Return (x, y) of the center of cell containing provided text 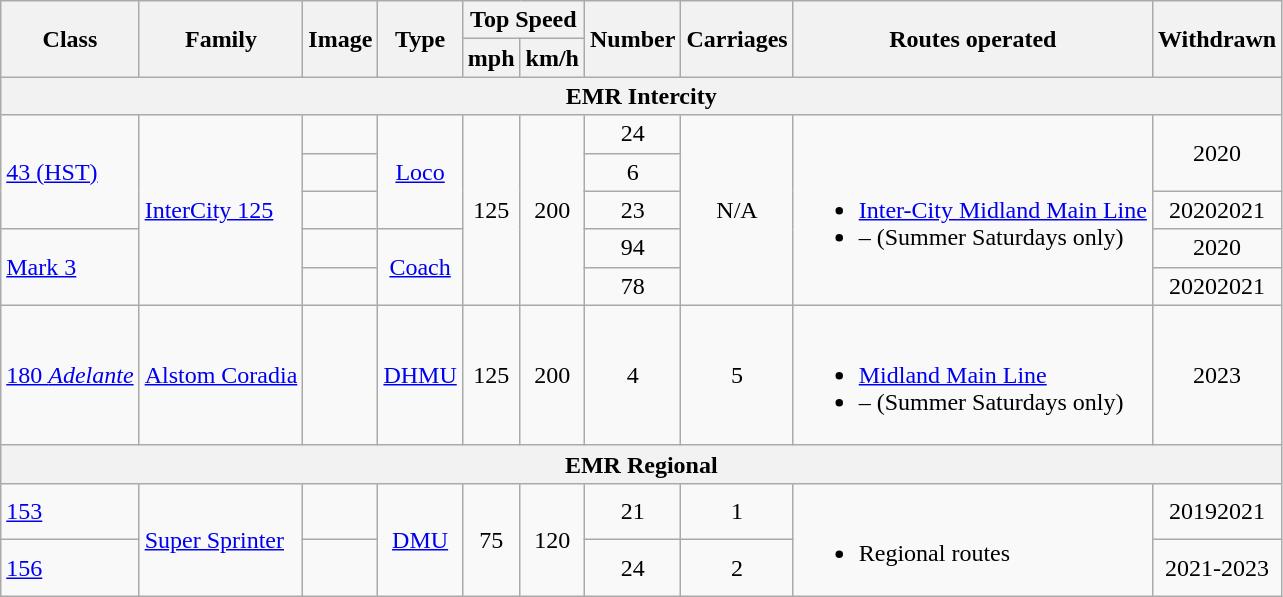
InterCity 125 (221, 210)
mph (491, 58)
Withdrawn (1216, 39)
21 (632, 512)
km/h (552, 58)
Image (340, 39)
Type (420, 39)
78 (632, 286)
Regional routes (972, 540)
4 (632, 375)
Inter-City Midland Main Line – (Summer Saturdays only) (972, 210)
Number (632, 39)
2023 (1216, 375)
23 (632, 210)
Alstom Coradia (221, 375)
20192021 (1216, 512)
Family (221, 39)
120 (552, 540)
94 (632, 248)
EMR Regional (642, 464)
Class (70, 39)
43 (HST) (70, 172)
Coach (420, 267)
1 (737, 512)
EMR Intercity (642, 96)
5 (737, 375)
Super Sprinter (221, 540)
Routes operated (972, 39)
2 (737, 568)
153 (70, 512)
Mark 3 (70, 267)
DHMU (420, 375)
DMU (420, 540)
Top Speed (523, 20)
Loco (420, 172)
Midland Main Line – (Summer Saturdays only) (972, 375)
Carriages (737, 39)
N/A (737, 210)
75 (491, 540)
180 Adelante (70, 375)
156 (70, 568)
6 (632, 172)
2021-2023 (1216, 568)
